Pinpoint the cell where the given text exists, returning its [X, Y] midpoint coordinate. 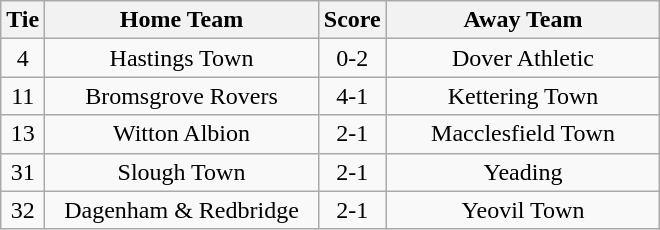
31 [23, 172]
Home Team [182, 20]
Kettering Town [523, 96]
Slough Town [182, 172]
Yeading [523, 172]
Yeovil Town [523, 210]
Dagenham & Redbridge [182, 210]
4-1 [352, 96]
Bromsgrove Rovers [182, 96]
Score [352, 20]
Hastings Town [182, 58]
4 [23, 58]
11 [23, 96]
Tie [23, 20]
13 [23, 134]
Witton Albion [182, 134]
32 [23, 210]
0-2 [352, 58]
Away Team [523, 20]
Dover Athletic [523, 58]
Macclesfield Town [523, 134]
